Find where the given text appears and provide that cell's center as [x, y] coordinate. 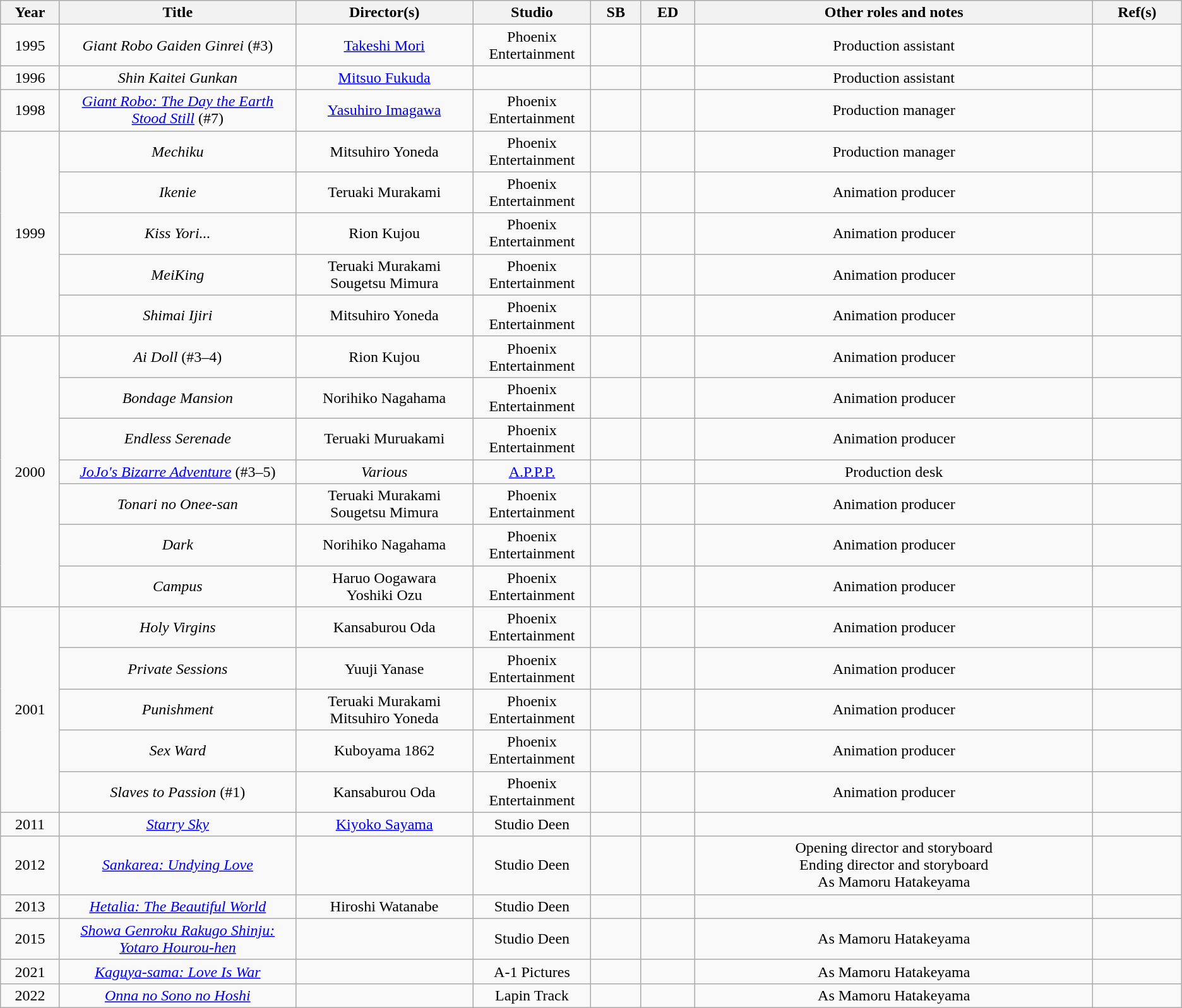
Director(s) [384, 13]
Shimai Ijiri [177, 316]
Studio [532, 13]
Dark [177, 546]
Hetalia: The Beautiful World [177, 906]
Kiss Yori... [177, 234]
2012 [30, 865]
Shin Kaitei Gunkan [177, 78]
2001 [30, 710]
Teruaki MurakamiMitsuhiro Yoneda [384, 710]
Onna no Sono no Hoshi [177, 995]
Mechiku [177, 152]
SB [616, 13]
Ref(s) [1137, 13]
Haruo OogawaraYoshiki Ozu [384, 586]
Bondage Mansion [177, 398]
1998 [30, 110]
Campus [177, 586]
Hiroshi Watanabe [384, 906]
Holy Virgins [177, 628]
2000 [30, 471]
Giant Robo Gaiden Ginrei (#3) [177, 45]
ED [668, 13]
Yasuhiro Imagawa [384, 110]
Showa Genroku Rakugo Shinju: Yotaro Hourou-hen [177, 939]
Title [177, 13]
Giant Robo: The Day the Earth Stood Still (#7) [177, 110]
Opening director and storyboardEnding director and storyboardAs Mamoru Hatakeyama [894, 865]
Kiyoko Sayama [384, 824]
Sankarea: Undying Love [177, 865]
Endless Serenade [177, 438]
1996 [30, 78]
Lapin Track [532, 995]
Yuuji Yanase [384, 668]
Takeshi Mori [384, 45]
2011 [30, 824]
JoJo's Bizarre Adventure (#3–5) [177, 472]
2013 [30, 906]
Mitsuo Fukuda [384, 78]
Kuboyama 1862 [384, 750]
Teruaki Muruakami [384, 438]
Other roles and notes [894, 13]
1995 [30, 45]
A-1 Pictures [532, 971]
A.P.P.P. [532, 472]
Tonari no Onee-san [177, 504]
Teruaki Murakami [384, 192]
2015 [30, 939]
Slaves to Passion (#1) [177, 792]
Ai Doll (#3–4) [177, 356]
Production desk [894, 472]
Kaguya-sama: Love Is War [177, 971]
Ikenie [177, 192]
Private Sessions [177, 668]
MeiKing [177, 274]
Year [30, 13]
Starry Sky [177, 824]
2022 [30, 995]
2021 [30, 971]
1999 [30, 234]
Various [384, 472]
Sex Ward [177, 750]
Punishment [177, 710]
